Identify which cell holds the provided text, then report its (X, Y) central coordinate. 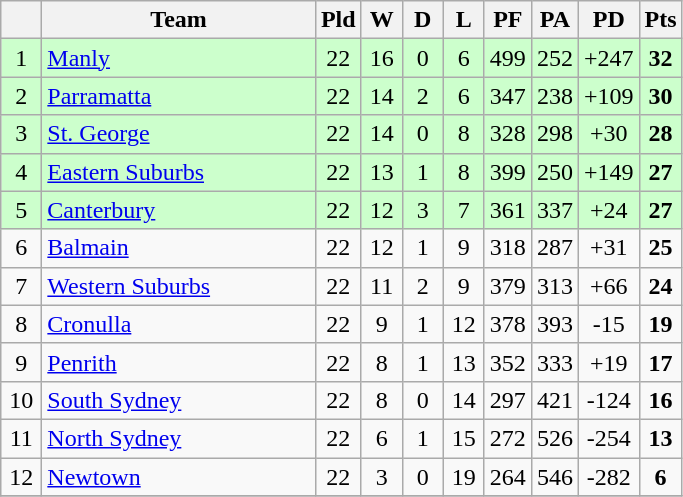
318 (508, 248)
Western Suburbs (179, 286)
D (422, 20)
L (464, 20)
264 (508, 477)
Pts (660, 20)
+247 (608, 58)
337 (554, 210)
361 (508, 210)
-282 (608, 477)
+31 (608, 248)
+19 (608, 362)
298 (554, 134)
15 (464, 438)
North Sydney (179, 438)
347 (508, 96)
526 (554, 438)
PF (508, 20)
PA (554, 20)
+109 (608, 96)
352 (508, 362)
250 (554, 172)
-254 (608, 438)
+30 (608, 134)
+66 (608, 286)
10 (22, 400)
32 (660, 58)
499 (508, 58)
Team (179, 20)
Pld (338, 20)
W (382, 20)
399 (508, 172)
PD (608, 20)
272 (508, 438)
252 (554, 58)
Penrith (179, 362)
25 (660, 248)
17 (660, 362)
+24 (608, 210)
+149 (608, 172)
Cronulla (179, 324)
South Sydney (179, 400)
238 (554, 96)
287 (554, 248)
313 (554, 286)
Eastern Suburbs (179, 172)
-124 (608, 400)
24 (660, 286)
Parramatta (179, 96)
546 (554, 477)
379 (508, 286)
Canterbury (179, 210)
378 (508, 324)
Newtown (179, 477)
393 (554, 324)
333 (554, 362)
297 (508, 400)
Manly (179, 58)
4 (22, 172)
28 (660, 134)
30 (660, 96)
328 (508, 134)
5 (22, 210)
Balmain (179, 248)
St. George (179, 134)
-15 (608, 324)
421 (554, 400)
